Detect which cell encompasses the target text, then output its (x, y) center coordinate. 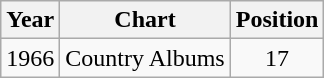
1966 (30, 58)
Country Albums (145, 58)
Position (277, 20)
17 (277, 58)
Chart (145, 20)
Year (30, 20)
